Detect which cell encompasses the target text, then output its (x, y) center coordinate. 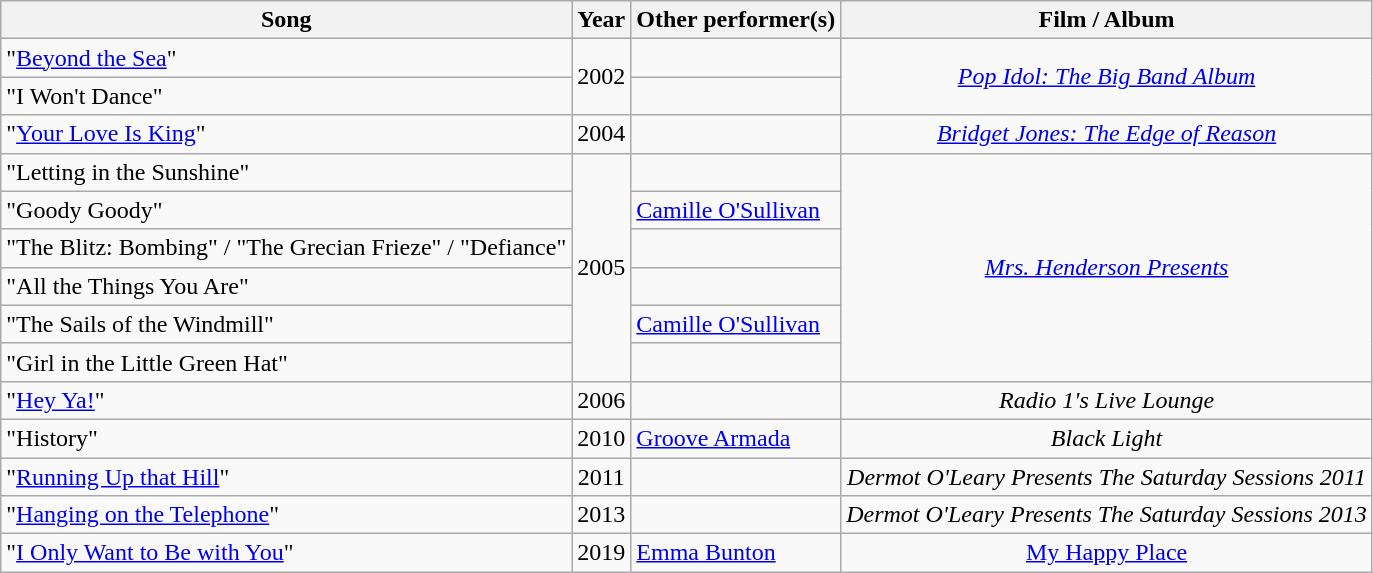
2002 (602, 77)
"Goody Goody" (286, 210)
2006 (602, 400)
"The Blitz: Bombing" / "The Grecian Frieze" / "Defiance" (286, 248)
"History" (286, 438)
"Your Love Is King" (286, 134)
Bridget Jones: The Edge of Reason (1107, 134)
"Hanging on the Telephone" (286, 515)
2005 (602, 267)
2019 (602, 553)
"Running Up that Hill" (286, 477)
"Hey Ya!" (286, 400)
2011 (602, 477)
"I Only Want to Be with You" (286, 553)
Radio 1's Live Lounge (1107, 400)
Dermot O'Leary Presents The Saturday Sessions 2011 (1107, 477)
My Happy Place (1107, 553)
2010 (602, 438)
Other performer(s) (736, 20)
"I Won't Dance" (286, 96)
"Beyond the Sea" (286, 58)
Song (286, 20)
"All the Things You Are" (286, 286)
Year (602, 20)
Groove Armada (736, 438)
"The Sails of the Windmill" (286, 324)
Dermot O'Leary Presents The Saturday Sessions 2013 (1107, 515)
Pop Idol: The Big Band Album (1107, 77)
"Girl in the Little Green Hat" (286, 362)
"Letting in the Sunshine" (286, 172)
Mrs. Henderson Presents (1107, 267)
Black Light (1107, 438)
Film / Album (1107, 20)
2013 (602, 515)
2004 (602, 134)
Emma Bunton (736, 553)
